Provide the [X, Y] coordinate of the cell's center where the given text is located.  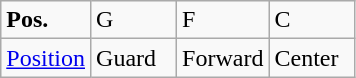
G [134, 20]
Center [312, 58]
Forward [223, 58]
F [223, 20]
C [312, 20]
Guard [134, 58]
Pos. [46, 20]
Position [46, 58]
